Identify which cell holds the provided text, then report its [X, Y] central coordinate. 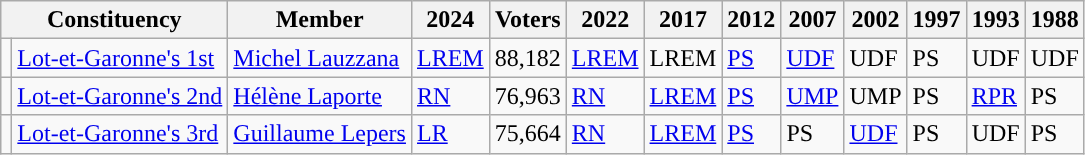
Guillaume Lepers [320, 134]
LR [450, 134]
2022 [605, 20]
76,963 [528, 96]
1997 [936, 20]
2017 [683, 20]
2002 [876, 20]
1988 [1054, 20]
Lot-et-Garonne's 1st [120, 58]
RPR [996, 96]
Member [320, 20]
2024 [450, 20]
1993 [996, 20]
Lot-et-Garonne's 2nd [120, 96]
Hélène Laporte [320, 96]
2007 [812, 20]
Lot-et-Garonne's 3rd [120, 134]
Constituency [114, 20]
75,664 [528, 134]
Voters [528, 20]
Michel Lauzzana [320, 58]
88,182 [528, 58]
2012 [752, 20]
